Find where the given text appears and provide that cell's center as (X, Y) coordinate. 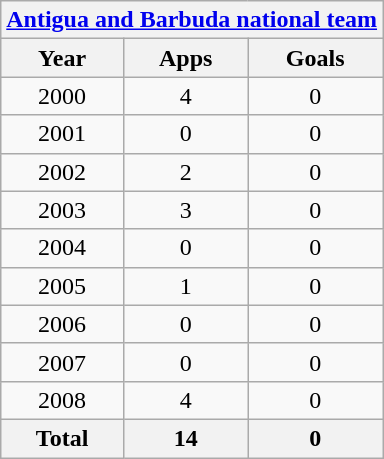
Total (62, 438)
14 (185, 438)
2002 (62, 172)
Antigua and Barbuda national team (192, 20)
Year (62, 58)
Goals (316, 58)
2000 (62, 96)
2008 (62, 400)
2 (185, 172)
2001 (62, 134)
Apps (185, 58)
2007 (62, 362)
2005 (62, 286)
2003 (62, 210)
3 (185, 210)
2006 (62, 324)
1 (185, 286)
2004 (62, 248)
